Output the (x, y) coordinate of the center of the cell containing the given text.  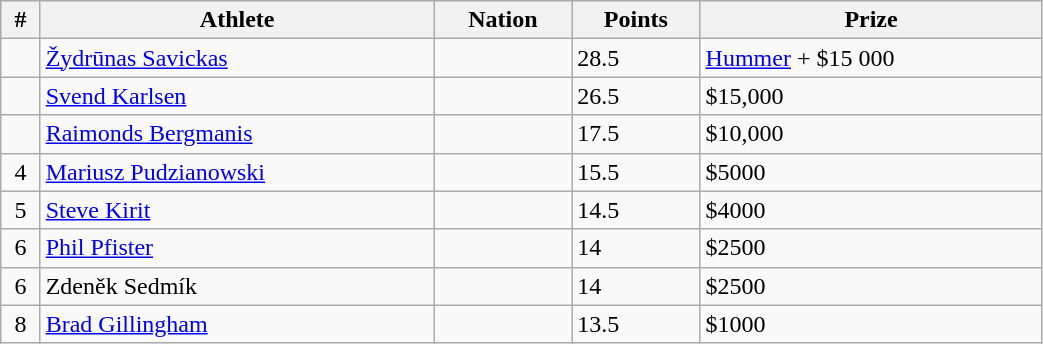
$10,000 (871, 134)
4 (20, 172)
8 (20, 324)
$1000 (871, 324)
Žydrūnas Savickas (237, 58)
Phil Pfister (237, 248)
5 (20, 210)
28.5 (636, 58)
26.5 (636, 96)
14.5 (636, 210)
Athlete (237, 20)
Points (636, 20)
Nation (503, 20)
Zdeněk Sedmík (237, 286)
# (20, 20)
15.5 (636, 172)
Steve Kirit (237, 210)
Hummer + $15 000 (871, 58)
$15,000 (871, 96)
Mariusz Pudzianowski (237, 172)
$4000 (871, 210)
Svend Karlsen (237, 96)
Prize (871, 20)
13.5 (636, 324)
Raimonds Bergmanis (237, 134)
Brad Gillingham (237, 324)
$5000 (871, 172)
17.5 (636, 134)
